Identify which cell holds the provided text, then report its (x, y) central coordinate. 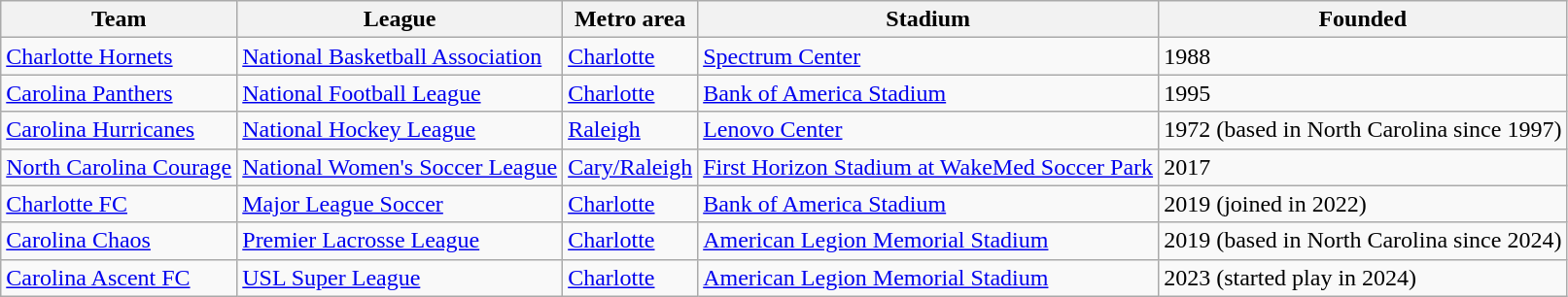
2019 (based in North Carolina since 2024) (1363, 241)
National Women's Soccer League (401, 167)
Founded (1363, 19)
Charlotte Hornets (119, 56)
2023 (started play in 2024) (1363, 278)
Raleigh (630, 130)
Carolina Hurricanes (119, 130)
Spectrum Center (928, 56)
North Carolina Courage (119, 167)
Carolina Panthers (119, 93)
National Football League (401, 93)
1988 (1363, 56)
Carolina Ascent FC (119, 278)
National Hockey League (401, 130)
Metro area (630, 19)
2017 (1363, 167)
Lenovo Center (928, 130)
Team (119, 19)
Premier Lacrosse League (401, 241)
Stadium (928, 19)
2019 (joined in 2022) (1363, 204)
Major League Soccer (401, 204)
League (401, 19)
1995 (1363, 93)
Carolina Chaos (119, 241)
National Basketball Association (401, 56)
First Horizon Stadium at WakeMed Soccer Park (928, 167)
Cary/Raleigh (630, 167)
1972 (based in North Carolina since 1997) (1363, 130)
Charlotte FC (119, 204)
USL Super League (401, 278)
